Identify which cell holds the provided text, then report its (x, y) central coordinate. 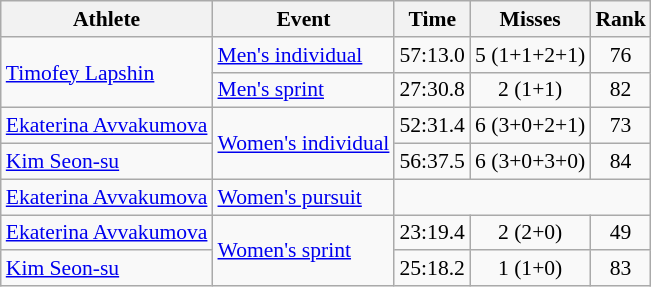
76 (620, 55)
Rank (620, 19)
27:30.8 (432, 90)
Men's sprint (303, 90)
2 (1+1) (530, 90)
23:19.4 (432, 233)
5 (1+1+2+1) (530, 55)
84 (620, 162)
6 (3+0+2+1) (530, 126)
Misses (530, 19)
Athlete (107, 19)
82 (620, 90)
Men's individual (303, 55)
52:31.4 (432, 126)
Women's individual (303, 144)
56:37.5 (432, 162)
Women's pursuit (303, 197)
49 (620, 233)
Event (303, 19)
1 (1+0) (530, 269)
83 (620, 269)
73 (620, 126)
57:13.0 (432, 55)
Timofey Lapshin (107, 72)
2 (2+0) (530, 233)
Women's sprint (303, 250)
Time (432, 19)
6 (3+0+3+0) (530, 162)
25:18.2 (432, 269)
